Identify which cell holds the provided text, then report its (x, y) central coordinate. 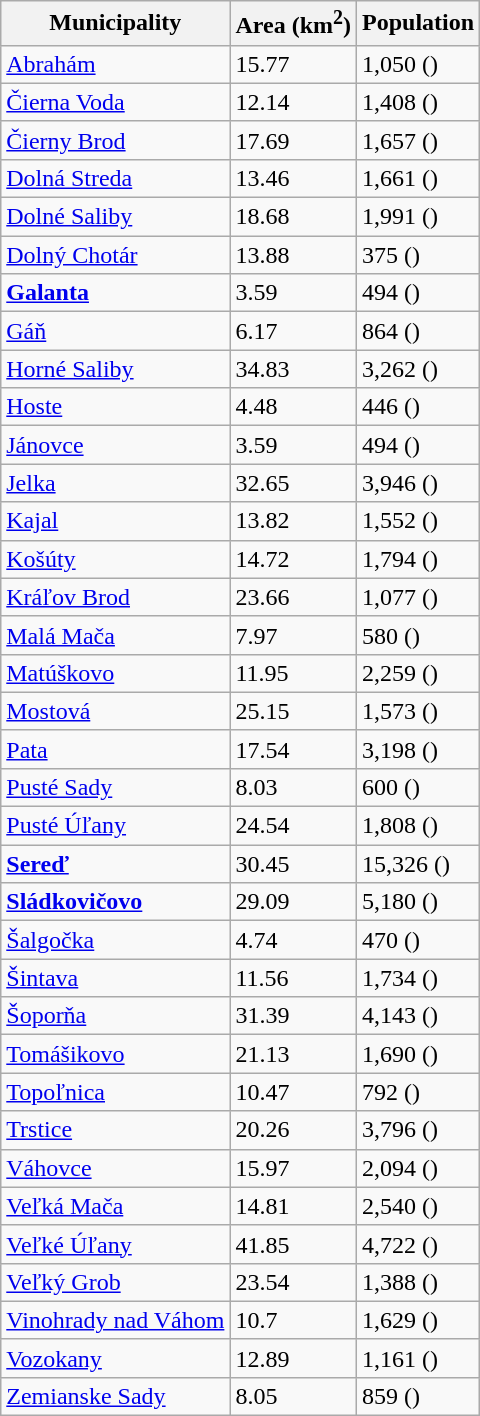
4,722 () (418, 1244)
1,161 () (418, 1358)
13.46 (294, 178)
Jelka (116, 483)
Malá Mača (116, 635)
17.69 (294, 140)
3,796 () (418, 1130)
21.13 (294, 1054)
3,946 () (418, 483)
Municipality (116, 24)
32.65 (294, 483)
Kráľov Brod (116, 597)
446 () (418, 407)
Horné Saliby (116, 369)
Population (418, 24)
5,180 () (418, 902)
Veľké Úľany (116, 1244)
Vozokany (116, 1358)
31.39 (294, 1016)
23.54 (294, 1282)
15.77 (294, 64)
41.85 (294, 1244)
24.54 (294, 826)
Tomášikovo (116, 1054)
1,991 () (418, 217)
Hoste (116, 407)
Váhovce (116, 1168)
23.66 (294, 597)
1,408 () (418, 102)
15,326 () (418, 864)
Veľký Grob (116, 1282)
Sládkovičovo (116, 902)
29.09 (294, 902)
15.97 (294, 1168)
1,657 () (418, 140)
30.45 (294, 864)
8.03 (294, 787)
10.7 (294, 1320)
11.56 (294, 978)
1,794 () (418, 559)
8.05 (294, 1396)
Pata (116, 749)
34.83 (294, 369)
2,094 () (418, 1168)
Šoporňa (116, 1016)
Gáň (116, 331)
2,540 () (418, 1206)
1,629 () (418, 1320)
1,552 () (418, 521)
Čierny Brod (116, 140)
3,198 () (418, 749)
Jánovce (116, 445)
1,808 () (418, 826)
11.95 (294, 673)
2,259 () (418, 673)
Sereď (116, 864)
17.54 (294, 749)
Galanta (116, 293)
Area (km2) (294, 24)
Matúškovo (116, 673)
Vinohrady nad Váhom (116, 1320)
1,690 () (418, 1054)
1,388 () (418, 1282)
1,050 () (418, 64)
470 () (418, 940)
12.14 (294, 102)
7.97 (294, 635)
Kajal (116, 521)
Dolný Chotár (116, 255)
Šintava (116, 978)
10.47 (294, 1092)
Dolné Saliby (116, 217)
4,143 () (418, 1016)
Šalgočka (116, 940)
1,661 () (418, 178)
Košúty (116, 559)
Pusté Sady (116, 787)
Topoľnica (116, 1092)
6.17 (294, 331)
14.72 (294, 559)
859 () (418, 1396)
20.26 (294, 1130)
13.82 (294, 521)
14.81 (294, 1206)
792 () (418, 1092)
1,077 () (418, 597)
Veľká Mača (116, 1206)
580 () (418, 635)
1,573 () (418, 711)
12.89 (294, 1358)
13.88 (294, 255)
Abrahám (116, 64)
375 () (418, 255)
Dolná Streda (116, 178)
18.68 (294, 217)
Pusté Úľany (116, 826)
600 () (418, 787)
1,734 () (418, 978)
Čierna Voda (116, 102)
25.15 (294, 711)
Zemianske Sady (116, 1396)
4.48 (294, 407)
Mostová (116, 711)
3,262 () (418, 369)
Trstice (116, 1130)
864 () (418, 331)
4.74 (294, 940)
